Return the (X, Y) coordinate for the center point of the cell that contains the specified text.  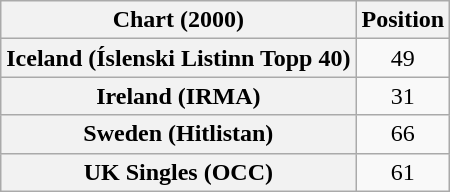
UK Singles (OCC) (178, 172)
49 (403, 58)
Position (403, 20)
Chart (2000) (178, 20)
Iceland (Íslenski Listinn Topp 40) (178, 58)
Ireland (IRMA) (178, 96)
31 (403, 96)
66 (403, 134)
Sweden (Hitlistan) (178, 134)
61 (403, 172)
